Return (x, y) of the center of cell containing provided text 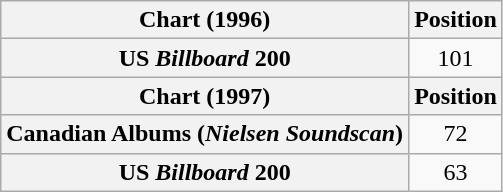
101 (456, 58)
Canadian Albums (Nielsen Soundscan) (205, 134)
72 (456, 134)
Chart (1996) (205, 20)
63 (456, 172)
Chart (1997) (205, 96)
